Determine the [x, y] coordinate at the center of the cell enclosing the given text.  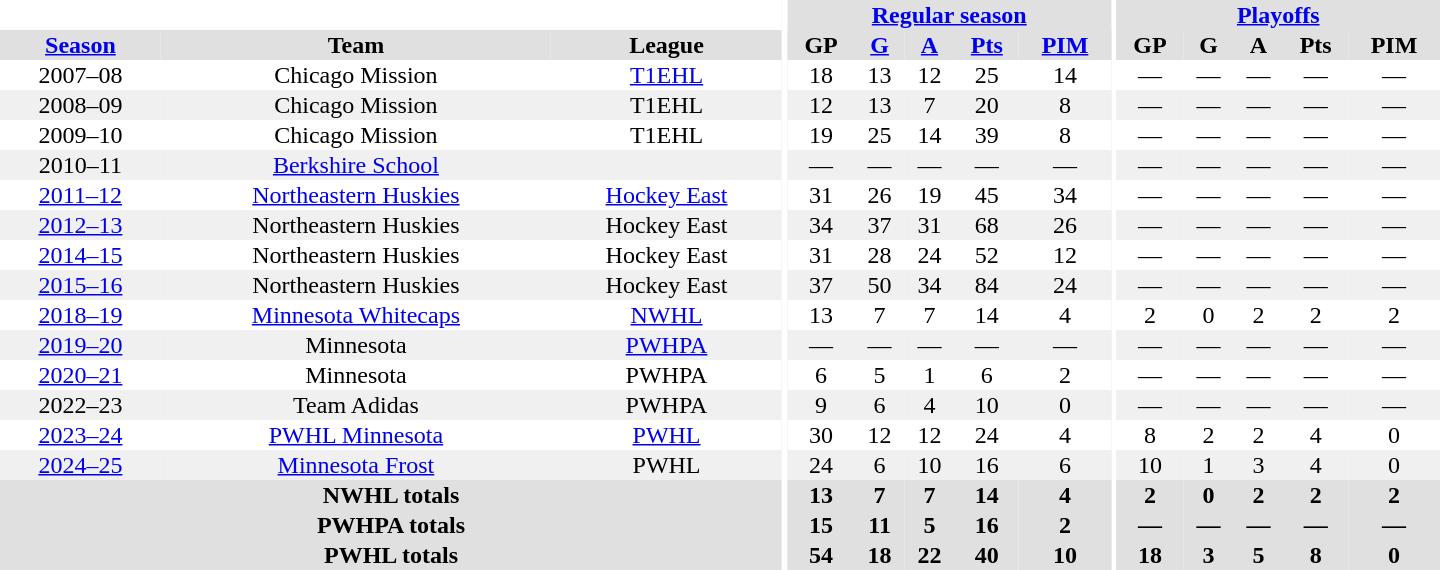
2019–20 [80, 345]
Team [356, 45]
Berkshire School [356, 165]
NWHL totals [391, 495]
2020–21 [80, 375]
Minnesota Frost [356, 465]
Season [80, 45]
20 [986, 105]
28 [880, 255]
9 [822, 405]
54 [822, 555]
11 [880, 525]
45 [986, 195]
2008–09 [80, 105]
League [666, 45]
2007–08 [80, 75]
30 [822, 435]
2011–12 [80, 195]
39 [986, 135]
52 [986, 255]
68 [986, 225]
NWHL [666, 315]
2012–13 [80, 225]
2009–10 [80, 135]
PWHL Minnesota [356, 435]
2010–11 [80, 165]
22 [930, 555]
2014–15 [80, 255]
15 [822, 525]
2023–24 [80, 435]
2018–19 [80, 315]
50 [880, 285]
2022–23 [80, 405]
Playoffs [1278, 15]
Team Adidas [356, 405]
2015–16 [80, 285]
2024–25 [80, 465]
40 [986, 555]
PWHPA totals [391, 525]
84 [986, 285]
Regular season [950, 15]
PWHL totals [391, 555]
Minnesota Whitecaps [356, 315]
